Return (X, Y) of the center of cell containing provided text 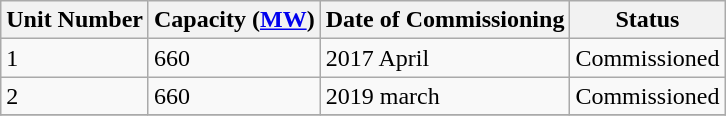
Date of Commissioning (445, 20)
2 (75, 96)
2017 April (445, 58)
2019 march (445, 96)
Capacity (MW) (234, 20)
Unit Number (75, 20)
Status (648, 20)
1 (75, 58)
